Provide the [x, y] coordinate of the cell's center where the given text is located.  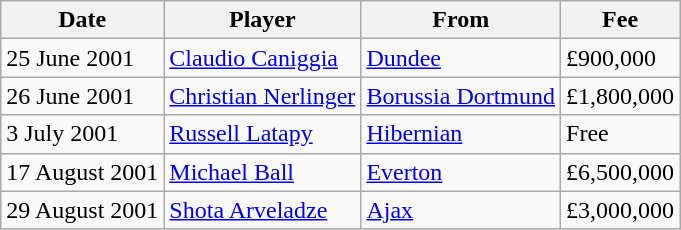
Date [82, 20]
Christian Nerlinger [262, 96]
Michael Ball [262, 172]
£3,000,000 [620, 210]
Borussia Dortmund [461, 96]
Dundee [461, 58]
Hibernian [461, 134]
26 June 2001 [82, 96]
Shota Arveladze [262, 210]
From [461, 20]
Ajax [461, 210]
£900,000 [620, 58]
Player [262, 20]
29 August 2001 [82, 210]
Fee [620, 20]
Claudio Caniggia [262, 58]
Free [620, 134]
Everton [461, 172]
Russell Latapy [262, 134]
25 June 2001 [82, 58]
£1,800,000 [620, 96]
£6,500,000 [620, 172]
3 July 2001 [82, 134]
17 August 2001 [82, 172]
